Extract the (x, y) coordinate from the center of the cell holding the provided text.  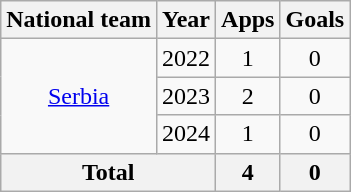
Apps (248, 20)
2023 (186, 96)
4 (248, 172)
Year (186, 20)
Total (108, 172)
2022 (186, 58)
2024 (186, 134)
National team (79, 20)
Serbia (79, 96)
Goals (315, 20)
2 (248, 96)
